Determine the [x, y] coordinate at the center of the cell enclosing the given text.  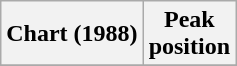
Chart (1988) [72, 34]
Peakposition [189, 34]
